Extract the (X, Y) coordinate from the center of the cell holding the provided text.  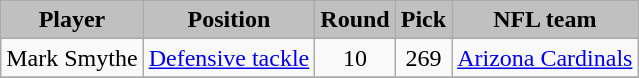
269 (423, 58)
NFL team (545, 20)
10 (355, 58)
Arizona Cardinals (545, 58)
Mark Smythe (72, 58)
Position (229, 20)
Round (355, 20)
Player (72, 20)
Pick (423, 20)
Defensive tackle (229, 58)
